Return the (x, y) coordinate for the center point of the cell that contains the specified text.  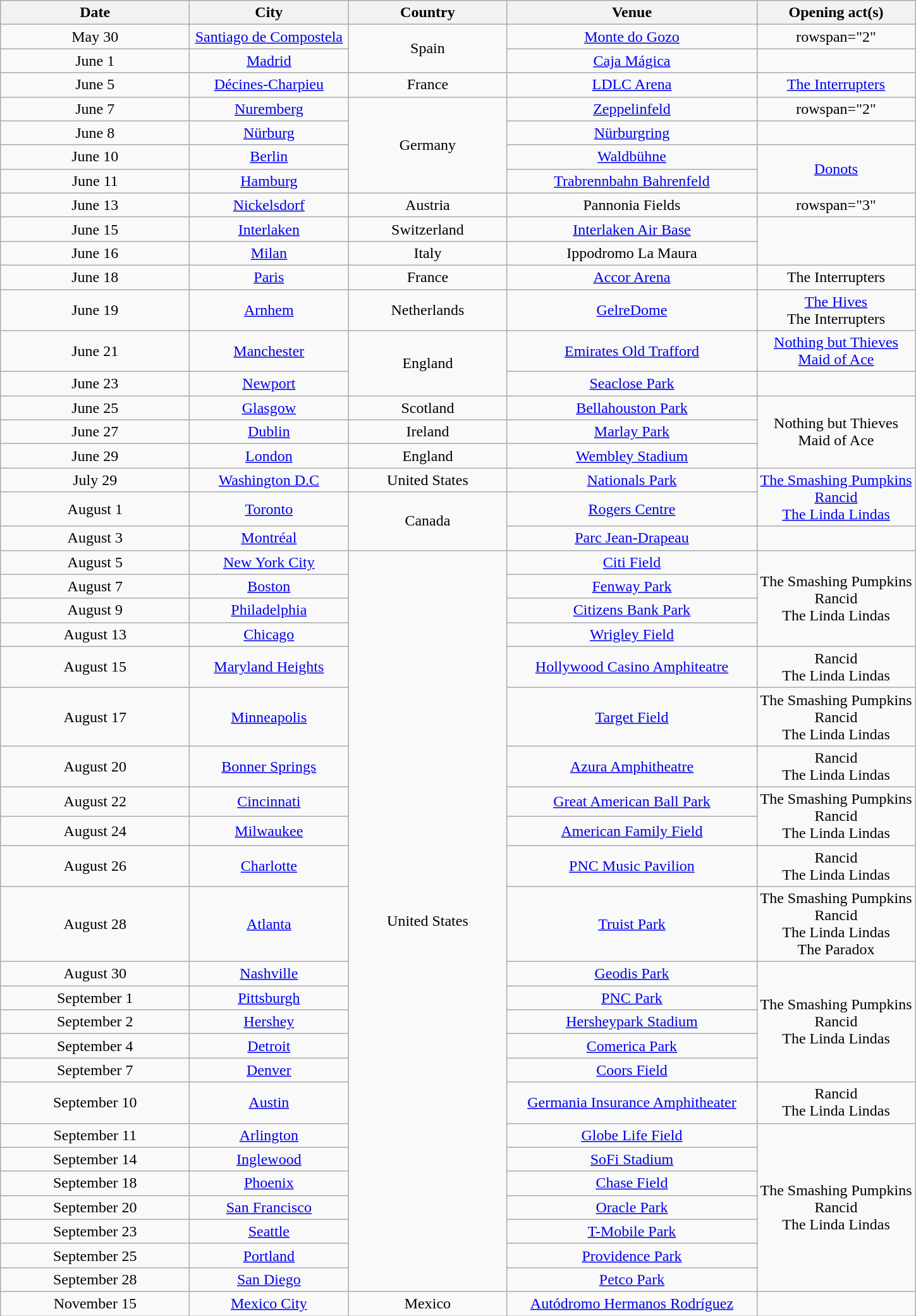
Opening act(s) (836, 13)
June 27 (95, 432)
September 1 (95, 998)
Azura Amphitheatre (632, 766)
Arnhem (269, 310)
Paris (269, 277)
August 5 (95, 562)
June 11 (95, 181)
GelreDome (632, 310)
Hershey (269, 1022)
Hollywood Casino Amphiteatre (632, 667)
June 21 (95, 352)
Canada (427, 521)
Nashville (269, 974)
City (269, 13)
Venue (632, 13)
June 29 (95, 456)
Switzerland (427, 229)
Toronto (269, 509)
San Diego (269, 1279)
Madrid (269, 61)
Citi Field (632, 562)
Chicago (269, 634)
Arlington (269, 1135)
Nuremberg (269, 109)
September 4 (95, 1046)
Globe Life Field (632, 1135)
June 10 (95, 157)
June 16 (95, 253)
Nationals Park (632, 480)
Rogers Centre (632, 509)
September 14 (95, 1159)
August 3 (95, 538)
Accor Arena (632, 277)
Décines-Charpieu (269, 85)
June 7 (95, 109)
Washington D.C (269, 480)
Austria (427, 205)
Montréal (269, 538)
PNC Park (632, 998)
Fenway Park (632, 586)
Target Field (632, 716)
Waldbühne (632, 157)
August 24 (95, 830)
Chase Field (632, 1183)
September 11 (95, 1135)
Geodis Park (632, 974)
Glasgow (269, 408)
September 18 (95, 1183)
Minneapolis (269, 716)
June 8 (95, 133)
Bellahouston Park (632, 408)
Autódromo Hermanos Rodríguez (632, 1303)
Wrigley Field (632, 634)
Dublin (269, 432)
Trabrennbahn Bahrenfeld (632, 181)
Germania Insurance Amphitheater (632, 1103)
PNC Music Pavilion (632, 865)
Monte do Gozo (632, 37)
September 2 (95, 1022)
The Smashing PumpkinsRancidThe Linda LindasThe Paradox (836, 925)
Nürburgring (632, 133)
Santiago de Compostela (269, 37)
September 7 (95, 1070)
Cincinnati (269, 801)
June 25 (95, 408)
Milwaukee (269, 830)
Inglewood (269, 1159)
Seattle (269, 1231)
Charlotte (269, 865)
Atlanta (269, 925)
Milan (269, 253)
Philadelphia (269, 610)
Interlaken (269, 229)
May 30 (95, 37)
September 20 (95, 1207)
Scotland (427, 408)
Seaclose Park (632, 384)
Wembley Stadium (632, 456)
August 9 (95, 610)
Bonner Springs (269, 766)
August 28 (95, 925)
June 13 (95, 205)
Coors Field (632, 1070)
September 23 (95, 1231)
Pannonia Fields (632, 205)
Parc Jean-Drapeau (632, 538)
September 10 (95, 1103)
August 15 (95, 667)
Nürburg (269, 133)
September 25 (95, 1255)
New York City (269, 562)
Manchester (269, 352)
August 26 (95, 865)
Austin (269, 1103)
Nickelsdorf (269, 205)
June 5 (95, 85)
Ireland (427, 432)
Citizens Bank Park (632, 610)
Country (427, 13)
Emirates Old Trafford (632, 352)
August 1 (95, 509)
Berlin (269, 157)
Germany (427, 145)
Petco Park (632, 1279)
Truist Park (632, 925)
June 18 (95, 277)
Spain (427, 49)
June 19 (95, 310)
Hamburg (269, 181)
Mexico (427, 1303)
Zeppelinfeld (632, 109)
Phoenix (269, 1183)
Mexico City (269, 1303)
Hersheypark Stadium (632, 1022)
Pittsburgh (269, 998)
Marlay Park (632, 432)
June 1 (95, 61)
August 20 (95, 766)
The HivesThe Interrupters (836, 310)
Denver (269, 1070)
September 28 (95, 1279)
Italy (427, 253)
San Francisco (269, 1207)
Newport (269, 384)
Oracle Park (632, 1207)
Boston (269, 586)
November 15 (95, 1303)
LDLC Arena (632, 85)
Comerica Park (632, 1046)
Maryland Heights (269, 667)
June 23 (95, 384)
Providence Park (632, 1255)
June 15 (95, 229)
Great American Ball Park (632, 801)
London (269, 456)
rowspan="3" (836, 205)
August 30 (95, 974)
Donots (836, 169)
August 22 (95, 801)
Netherlands (427, 310)
American Family Field (632, 830)
Date (95, 13)
Detroit (269, 1046)
August 13 (95, 634)
Portland (269, 1255)
Ippodromo La Maura (632, 253)
T-Mobile Park (632, 1231)
Caja Mágica (632, 61)
August 17 (95, 716)
July 29 (95, 480)
August 7 (95, 586)
Interlaken Air Base (632, 229)
SoFi Stadium (632, 1159)
